Return [x, y] of the center of cell containing provided text 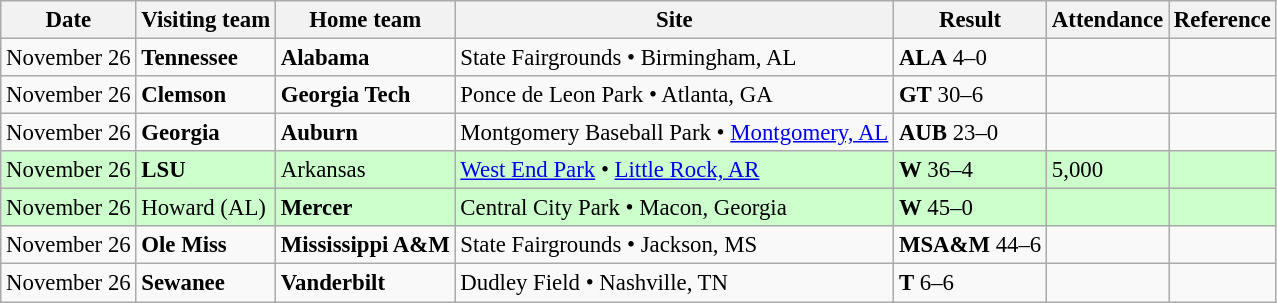
West End Park • Little Rock, AR [674, 170]
AUB 23–0 [970, 133]
Home team [365, 20]
Georgia Tech [365, 95]
Result [970, 20]
Tennessee [206, 58]
Reference [1223, 20]
Central City Park • Macon, Georgia [674, 208]
Alabama [365, 58]
Clemson [206, 95]
Date [68, 20]
Mercer [365, 208]
LSU [206, 170]
Attendance [1108, 20]
Ole Miss [206, 245]
T 6–6 [970, 283]
Ponce de Leon Park • Atlanta, GA [674, 95]
ALA 4–0 [970, 58]
Howard (AL) [206, 208]
State Fairgrounds • Birmingham, AL [674, 58]
Montgomery Baseball Park • Montgomery, AL [674, 133]
5,000 [1108, 170]
Visiting team [206, 20]
Site [674, 20]
Sewanee [206, 283]
W 45–0 [970, 208]
Georgia [206, 133]
W 36–4 [970, 170]
Vanderbilt [365, 283]
Auburn [365, 133]
State Fairgrounds • Jackson, MS [674, 245]
Mississippi A&M [365, 245]
Arkansas [365, 170]
MSA&M 44–6 [970, 245]
Dudley Field • Nashville, TN [674, 283]
GT 30–6 [970, 95]
